Detect which cell encompasses the target text, then output its (X, Y) center coordinate. 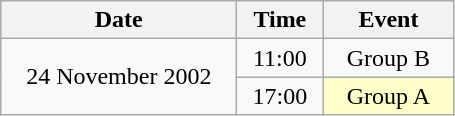
Date (119, 20)
24 November 2002 (119, 77)
17:00 (280, 96)
Time (280, 20)
11:00 (280, 58)
Group B (388, 58)
Event (388, 20)
Group A (388, 96)
